Locate the cell with the specified text and output its (X, Y) center coordinate. 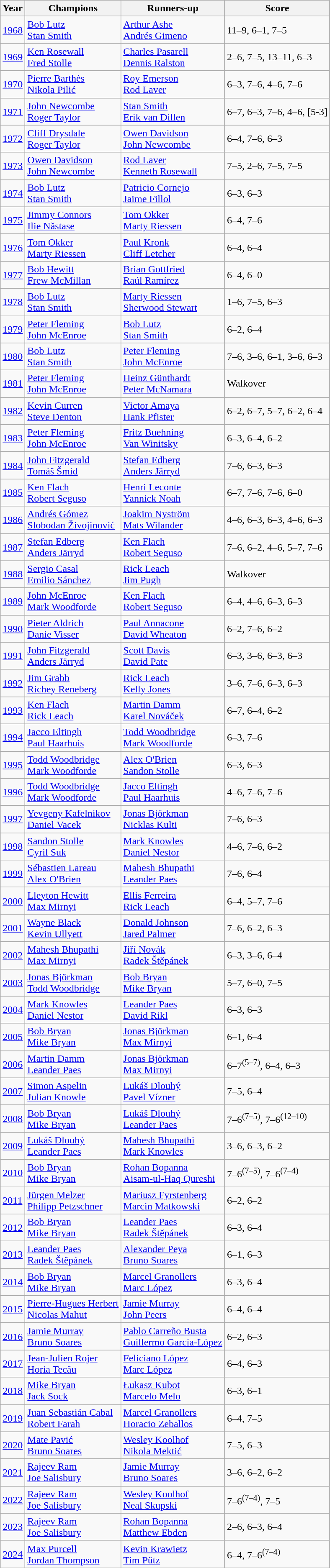
4–6, 7–6, 7–6 (277, 792)
Charles Pasarell Dennis Ralston (173, 57)
2023 (13, 1527)
7–6, 3–6, 6–1, 3–6, 6–3 (277, 356)
1994 (13, 737)
1983 (13, 438)
Paul Annacone David Wheaton (173, 628)
Ken Flach Rick Leach (73, 710)
6–4, 7–6, 6–3 (277, 139)
1976 (13, 248)
7–6, 6–2, 4–6, 5–7, 7–6 (277, 547)
Year (13, 8)
Rohan Bopanna Aisam-ul-Haq Qureshi (173, 1173)
1993 (13, 710)
6–7, 6–3, 7–6, 4–6, [5-3] (277, 111)
6–4, 4–6, 6–3, 6–3 (277, 602)
6–4, 6–0 (277, 274)
6–7(5–7), 6–4, 6–3 (277, 1064)
John Fitzgerald Tomáš Šmíd (73, 465)
Yevgeny Kafelnikov Daniel Vacek (73, 819)
1997 (13, 819)
2004 (13, 1010)
6–2, 6–7, 5–7, 6–2, 6–4 (277, 411)
3–6, 6–3, 6–2 (277, 1145)
7–6, 6–3, 6–3 (277, 465)
John Newcombe Roger Taylor (73, 111)
Pierre Barthès Nikola Pilić (73, 85)
2018 (13, 1391)
Juan Sebastián Cabal Robert Farah (73, 1418)
11–9, 6–1, 7–5 (277, 30)
2020 (13, 1445)
3–6, 7–6, 6–3, 6–3 (277, 683)
6–2, 7–6, 6–2 (277, 628)
Marcel Granollers Marc López (173, 1282)
Joakim Nyström Mats Wilander (173, 520)
6–4, 7–5 (277, 1418)
Kevin Curren Steve Denton (73, 411)
Bob Hewitt Frew McMillan (73, 274)
2010 (13, 1173)
Stan Smith Erik van Dillen (173, 111)
Alexander Peya Bruno Soares (173, 1255)
Alex O'Brien Sandon Stolle (173, 765)
1974 (13, 193)
Wesley Koolhof Nikola Mektić (173, 1445)
Roy Emerson Rod Laver (173, 85)
6–2, 6–4 (277, 329)
Mike Bryan Jack Sock (73, 1391)
1991 (13, 656)
Jürgen Melzer Philipp Petzschner (73, 1200)
6–3, 3–6, 6–4 (277, 956)
1970 (13, 85)
6–4, 6–3 (277, 1364)
Jonas Björkman Nicklas Kulti (173, 819)
Marty Riessen Sherwood Stewart (173, 302)
Mate Pavić Bruno Soares (73, 1445)
Cliff Drysdale Roger Taylor (73, 139)
Pablo Carreño Busta Guillermo García-López (173, 1336)
1975 (13, 220)
1968 (13, 30)
Lukáš Dlouhý Pavel Vízner (173, 1091)
Jean-Julien Rojer Horia Tecău (73, 1364)
2005 (13, 1037)
2002 (13, 956)
6–3, 6–4, 6–2 (277, 438)
2014 (13, 1282)
7–6(7–5), 7–6(7–4) (277, 1173)
Rohan Bopanna Matthew Ebden (173, 1527)
2017 (13, 1364)
1978 (13, 302)
Sergio Casal Emilio Sánchez (73, 574)
1973 (13, 166)
6–1, 6–3 (277, 1255)
Martin Damm Karel Nováček (173, 710)
2007 (13, 1091)
Martin Damm Leander Paes (73, 1064)
Rod Laver Kenneth Rosewall (173, 166)
1987 (13, 547)
Runners-up (173, 8)
1988 (13, 574)
1995 (13, 765)
Mahesh Bhupathi Max Mirnyi (73, 956)
Mahesh Bhupathi Mark Knowles (173, 1145)
6–4, 7–6(7–4) (277, 1554)
1989 (13, 602)
1–6, 7–5, 6–3 (277, 302)
Marcel Granollers Horacio Zeballos (173, 1418)
6–7, 6–4, 6–2 (277, 710)
Champions (73, 8)
6–2, 6–2 (277, 1200)
6–3, 7–6, 4–6, 7–6 (277, 85)
6–3, 3–6, 6–3, 6–3 (277, 656)
1996 (13, 792)
2013 (13, 1255)
2012 (13, 1227)
1998 (13, 847)
2016 (13, 1336)
2009 (13, 1145)
Patricio Cornejo Jaime Fillol (173, 193)
2006 (13, 1064)
2019 (13, 1418)
Jimmy Connors Ilie Năstase (73, 220)
1986 (13, 520)
7–6, 6–3 (277, 819)
7–6(7–5), 7–6(12–10) (277, 1119)
Victor Amaya Hank Pfister (173, 411)
Sébastien Lareau Alex O'Brien (73, 874)
2011 (13, 1200)
Andrés Gómez Slobodan Živojinović (73, 520)
Wesley Koolhof Neal Skupski (173, 1499)
2001 (13, 928)
Feliciano López Marc López (173, 1364)
1971 (13, 111)
Sandon Stolle Cyril Suk (73, 847)
Donald Johnson Jared Palmer (173, 928)
1982 (13, 411)
Henri Leconte Yannick Noah (173, 493)
Max Purcell Jordan Thompson (73, 1554)
4–6, 6–3, 6–3, 4–6, 6–3 (277, 520)
3–6, 6–2, 6–2 (277, 1473)
Ellis Ferreira Rick Leach (173, 901)
6–4, 7–6 (277, 220)
1977 (13, 274)
Mahesh Bhupathi Leander Paes (173, 874)
7–5, 6–3 (277, 1445)
1972 (13, 139)
2003 (13, 982)
5–7, 6–0, 7–5 (277, 982)
7–6(7–4), 7–5 (277, 1499)
6–7, 7–6, 7–6, 6–0 (277, 493)
6–4, 5–7, 7–6 (277, 901)
Kevin Krawietz Tim Pütz (173, 1554)
Ken Rosewall Fred Stolle (73, 57)
Rick Leach Jim Pugh (173, 574)
Rick Leach Kelly Jones (173, 683)
Jim Grabb Richey Reneberg (73, 683)
Scott Davis David Pate (173, 656)
Pieter Aldrich Danie Visser (73, 628)
Lleyton Hewitt Max Mirnyi (73, 901)
1979 (13, 329)
2022 (13, 1499)
1981 (13, 384)
7–5, 2–6, 7–5, 7–5 (277, 166)
1992 (13, 683)
Brian Gottfried Raúl Ramírez (173, 274)
2–6, 7–5, 13–11, 6–3 (277, 57)
1969 (13, 57)
6–1, 6–4 (277, 1037)
4–6, 7–6, 6–2 (277, 847)
Fritz Buehning Van Winitsky (173, 438)
7–6, 6–2, 6–3 (277, 928)
Pierre-Hugues Herbert Nicolas Mahut (73, 1309)
John Fitzgerald Anders Järryd (73, 656)
Simon Aspelin Julian Knowle (73, 1091)
Jonas Björkman Todd Woodbridge (73, 982)
1990 (13, 628)
Score (277, 8)
Jiří Novák Radek Štěpánek (173, 956)
Jamie Murray John Peers (173, 1309)
6–3, 7–6 (277, 737)
2000 (13, 901)
Łukasz Kubot Marcelo Melo (173, 1391)
6–3, 6–1 (277, 1391)
Leander Paes David Rikl (173, 1010)
2021 (13, 1473)
1999 (13, 874)
1984 (13, 465)
2024 (13, 1554)
Wayne Black Kevin Ullyett (73, 928)
1980 (13, 356)
6–2, 6–3 (277, 1336)
7–6, 6–4 (277, 874)
2015 (13, 1309)
1985 (13, 493)
7–5, 6–4 (277, 1091)
Mariusz Fyrstenberg Marcin Matkowski (173, 1200)
John McEnroe Mark Woodforde (73, 602)
Arthur Ashe Andrés Gimeno (173, 30)
Heinz Günthardt Peter McNamara (173, 384)
2008 (13, 1119)
Paul Kronk Cliff Letcher (173, 248)
2–6, 6–3, 6–4 (277, 1527)
